Locate the cell with the specified text and output its (X, Y) center coordinate. 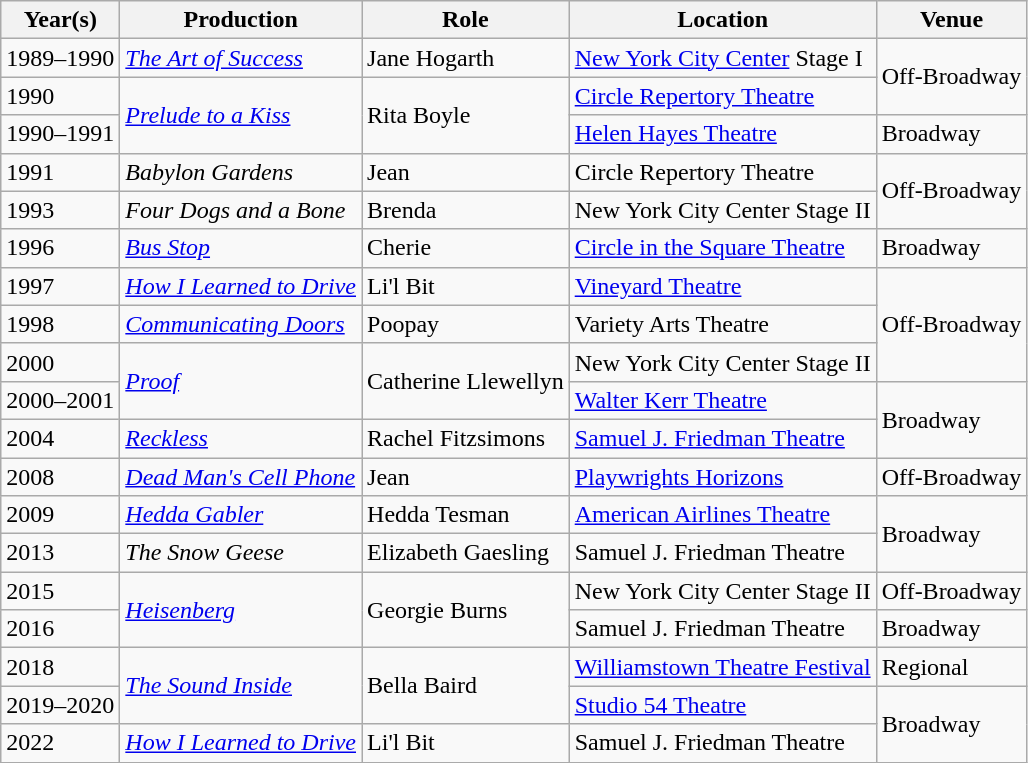
1997 (60, 286)
Studio 54 Theatre (722, 705)
Catherine Llewellyn (466, 381)
2008 (60, 477)
Bus Stop (241, 248)
2018 (60, 667)
Variety Arts Theatre (722, 324)
Communicating Doors (241, 324)
1991 (60, 172)
Jane Hogarth (466, 58)
Reckless (241, 438)
Rachel Fitzsimons (466, 438)
2016 (60, 629)
Bella Baird (466, 686)
Venue (952, 20)
Georgie Burns (466, 610)
The Snow Geese (241, 553)
1993 (60, 210)
2000–2001 (60, 400)
2013 (60, 553)
Circle in the Square Theatre (722, 248)
2000 (60, 362)
1990 (60, 96)
Poopay (466, 324)
2022 (60, 743)
The Art of Success (241, 58)
Four Dogs and a Bone (241, 210)
Prelude to a Kiss (241, 115)
New York City Center Stage I (722, 58)
Rita Boyle (466, 115)
1996 (60, 248)
Hedda Gabler (241, 515)
1998 (60, 324)
Cherie (466, 248)
Helen Hayes Theatre (722, 134)
1990–1991 (60, 134)
Role (466, 20)
Hedda Tesman (466, 515)
American Airlines Theatre (722, 515)
Williamstown Theatre Festival (722, 667)
Production (241, 20)
Heisenberg (241, 610)
Year(s) (60, 20)
Elizabeth Gaesling (466, 553)
Brenda (466, 210)
2019–2020 (60, 705)
Playwrights Horizons (722, 477)
2015 (60, 591)
Babylon Gardens (241, 172)
The Sound Inside (241, 686)
Proof (241, 381)
Walter Kerr Theatre (722, 400)
Regional (952, 667)
Dead Man's Cell Phone (241, 477)
1989–1990 (60, 58)
Vineyard Theatre (722, 286)
Location (722, 20)
2004 (60, 438)
2009 (60, 515)
